Determine the (X, Y) coordinate at the center of the cell enclosing the given text.  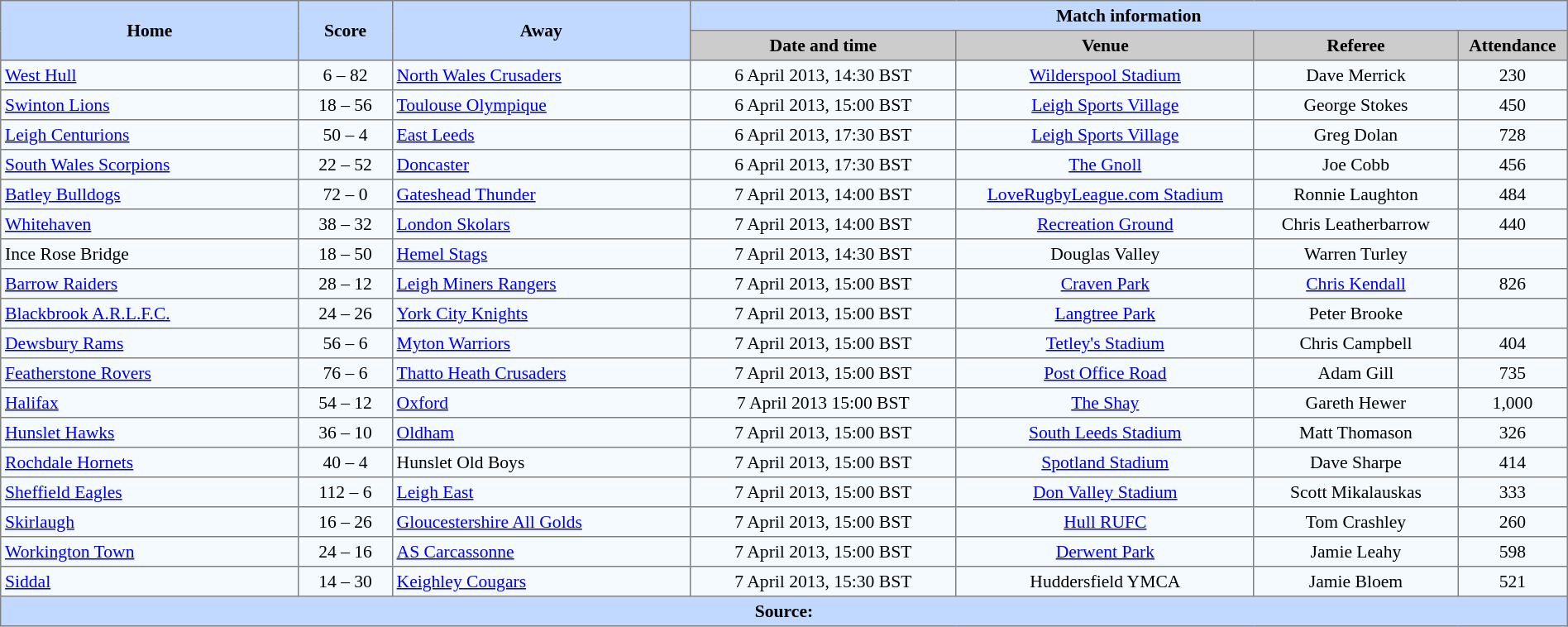
Tetley's Stadium (1105, 343)
36 – 10 (346, 433)
Jamie Bloem (1355, 582)
598 (1513, 552)
Leigh Miners Rangers (541, 284)
6 April 2013, 15:00 BST (823, 105)
Greg Dolan (1355, 135)
Referee (1355, 45)
LoveRugbyLeague.com Stadium (1105, 194)
28 – 12 (346, 284)
Match information (1128, 16)
Venue (1105, 45)
50 – 4 (346, 135)
Peter Brooke (1355, 313)
The Shay (1105, 403)
London Skolars (541, 224)
Craven Park (1105, 284)
The Gnoll (1105, 165)
Sheffield Eagles (150, 492)
Post Office Road (1105, 373)
Home (150, 31)
Huddersfield YMCA (1105, 582)
Source: (784, 611)
735 (1513, 373)
Gloucestershire All Golds (541, 522)
Leigh East (541, 492)
Chris Leatherbarrow (1355, 224)
22 – 52 (346, 165)
230 (1513, 75)
24 – 26 (346, 313)
Dewsbury Rams (150, 343)
Recreation Ground (1105, 224)
Keighley Cougars (541, 582)
Whitehaven (150, 224)
450 (1513, 105)
Ronnie Laughton (1355, 194)
Oldham (541, 433)
Featherstone Rovers (150, 373)
Don Valley Stadium (1105, 492)
24 – 16 (346, 552)
Gateshead Thunder (541, 194)
George Stokes (1355, 105)
Batley Bulldogs (150, 194)
Date and time (823, 45)
York City Knights (541, 313)
Derwent Park (1105, 552)
72 – 0 (346, 194)
16 – 26 (346, 522)
Thatto Heath Crusaders (541, 373)
Ince Rose Bridge (150, 254)
Langtree Park (1105, 313)
AS Carcassonne (541, 552)
Rochdale Hornets (150, 462)
Siddal (150, 582)
East Leeds (541, 135)
38 – 32 (346, 224)
Hull RUFC (1105, 522)
484 (1513, 194)
Hunslet Old Boys (541, 462)
Blackbrook A.R.L.F.C. (150, 313)
Halifax (150, 403)
Away (541, 31)
14 – 30 (346, 582)
Chris Kendall (1355, 284)
West Hull (150, 75)
Toulouse Olympique (541, 105)
7 April 2013, 14:30 BST (823, 254)
Wilderspool Stadium (1105, 75)
Adam Gill (1355, 373)
456 (1513, 165)
Dave Sharpe (1355, 462)
Scott Mikalauskas (1355, 492)
18 – 56 (346, 105)
Swinton Lions (150, 105)
Leigh Centurions (150, 135)
54 – 12 (346, 403)
Matt Thomason (1355, 433)
South Leeds Stadium (1105, 433)
Tom Crashley (1355, 522)
Attendance (1513, 45)
Dave Merrick (1355, 75)
Doncaster (541, 165)
76 – 6 (346, 373)
Douglas Valley (1105, 254)
404 (1513, 343)
Spotland Stadium (1105, 462)
333 (1513, 492)
728 (1513, 135)
326 (1513, 433)
Workington Town (150, 552)
826 (1513, 284)
6 – 82 (346, 75)
56 – 6 (346, 343)
Barrow Raiders (150, 284)
Hemel Stags (541, 254)
South Wales Scorpions (150, 165)
414 (1513, 462)
North Wales Crusaders (541, 75)
40 – 4 (346, 462)
Warren Turley (1355, 254)
260 (1513, 522)
112 – 6 (346, 492)
Oxford (541, 403)
Joe Cobb (1355, 165)
7 April 2013 15:00 BST (823, 403)
521 (1513, 582)
Score (346, 31)
Jamie Leahy (1355, 552)
440 (1513, 224)
18 – 50 (346, 254)
Skirlaugh (150, 522)
1,000 (1513, 403)
Chris Campbell (1355, 343)
7 April 2013, 15:30 BST (823, 582)
Gareth Hewer (1355, 403)
6 April 2013, 14:30 BST (823, 75)
Hunslet Hawks (150, 433)
Myton Warriors (541, 343)
